Find where the given text appears and provide that cell's center as (X, Y) coordinate. 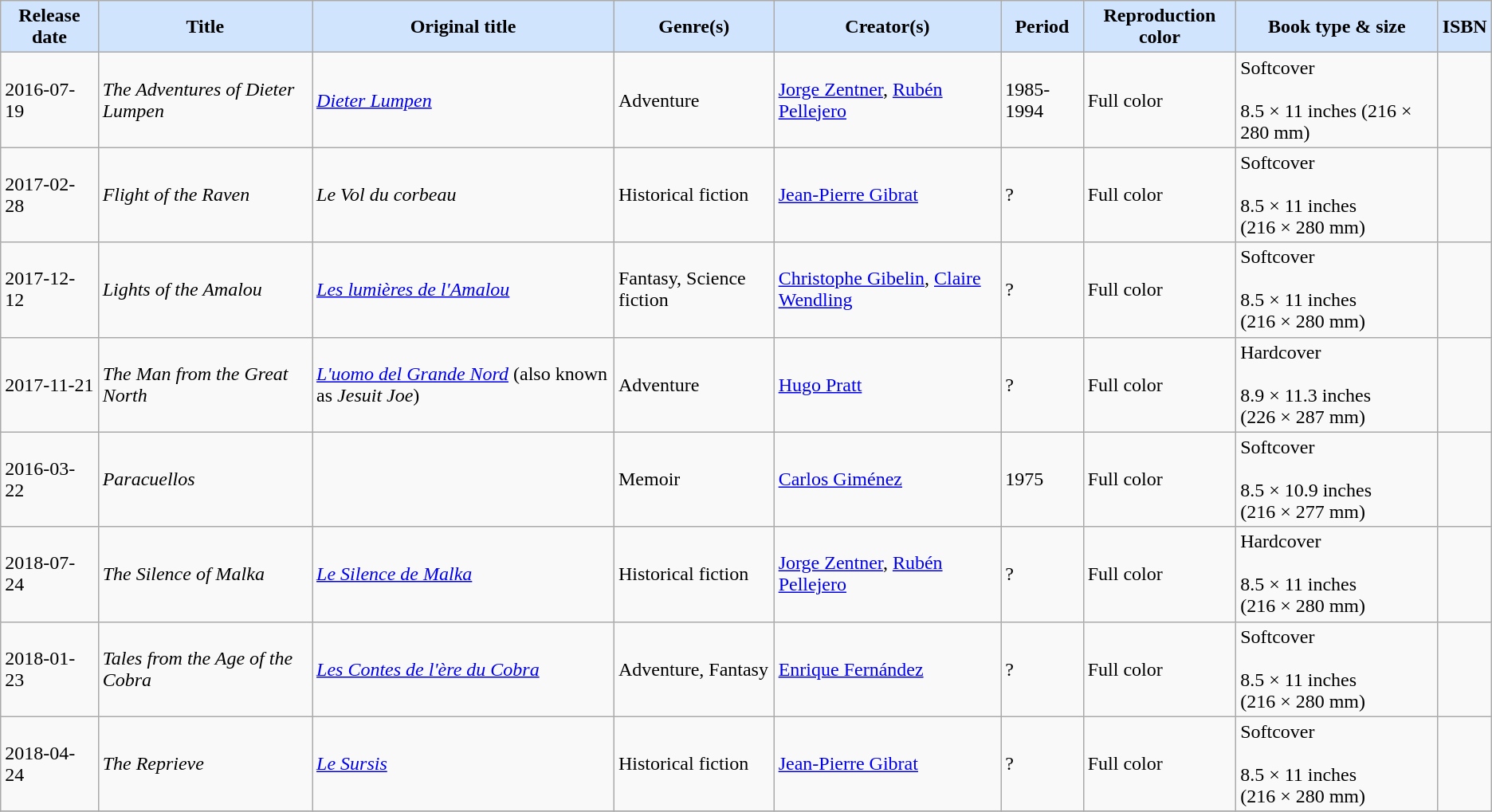
Le Vol du corbeau (464, 194)
Le Silence de Malka (464, 574)
The Reprieve (205, 763)
L'uomo del Grande Nord (also known as Jesuit Joe) (464, 384)
Reproduction color (1159, 27)
Fantasy, Science fiction (693, 290)
Release date (49, 27)
Lights of the Amalou (205, 290)
Enrique Fernández (888, 669)
The Adventures of Dieter Lumpen (205, 100)
Hardcover 8.5 × 11 inches (216 × 280 mm) (1337, 574)
2016-07-19 (49, 100)
2018-04-24 (49, 763)
Flight of the Raven (205, 194)
Adventure, Fantasy (693, 669)
ISBN (1465, 27)
Tales from the Age of the Cobra (205, 669)
Les lumières de l'Amalou (464, 290)
2018-01-23 (49, 669)
Paracuellos (205, 480)
Hardcover 8.9 × 11.3 inches (226 × 287 mm) (1337, 384)
Le Sursis (464, 763)
Original title (464, 27)
Memoir (693, 480)
Hugo Pratt (888, 384)
Period (1042, 27)
2018-07-24 (49, 574)
2017-12-12 (49, 290)
Dieter Lumpen (464, 100)
2017-11-21 (49, 384)
Creator(s) (888, 27)
Softcover 8.5 × 10.9 inches (216 × 277 mm) (1337, 480)
Book type & size (1337, 27)
Les Contes de l'ère du Cobra (464, 669)
2017-02-28 (49, 194)
Carlos Giménez (888, 480)
1985-1994 (1042, 100)
Title (205, 27)
2016-03-22 (49, 480)
Christophe Gibelin, Claire Wendling (888, 290)
1975 (1042, 480)
The Silence of Malka (205, 574)
The Man from the Great North (205, 384)
Genre(s) (693, 27)
